Find where the given text appears and provide that cell's center as (X, Y) coordinate. 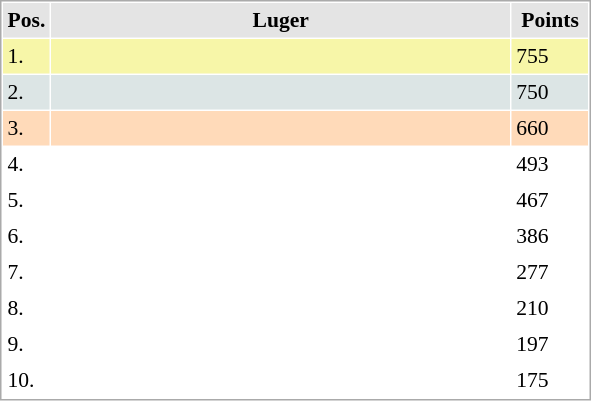
660 (550, 128)
197 (550, 344)
467 (550, 200)
Pos. (26, 20)
386 (550, 236)
493 (550, 164)
210 (550, 308)
5. (26, 200)
6. (26, 236)
Points (550, 20)
3. (26, 128)
10. (26, 380)
755 (550, 56)
277 (550, 272)
9. (26, 344)
175 (550, 380)
Luger (280, 20)
2. (26, 92)
7. (26, 272)
4. (26, 164)
750 (550, 92)
1. (26, 56)
8. (26, 308)
